Pinpoint the cell where the given text exists, returning its [x, y] midpoint coordinate. 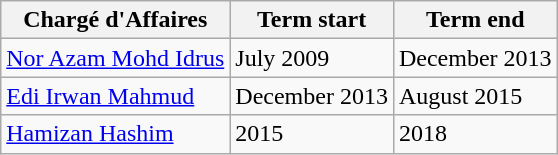
Nor Azam Mohd Idrus [116, 58]
Chargé d'Affaires [116, 20]
August 2015 [475, 96]
Term end [475, 20]
2018 [475, 134]
Term start [312, 20]
Hamizan Hashim [116, 134]
July 2009 [312, 58]
Edi Irwan Mahmud [116, 96]
2015 [312, 134]
